Capture the cell that displays the provided text and extract its (X, Y) central coordinate. 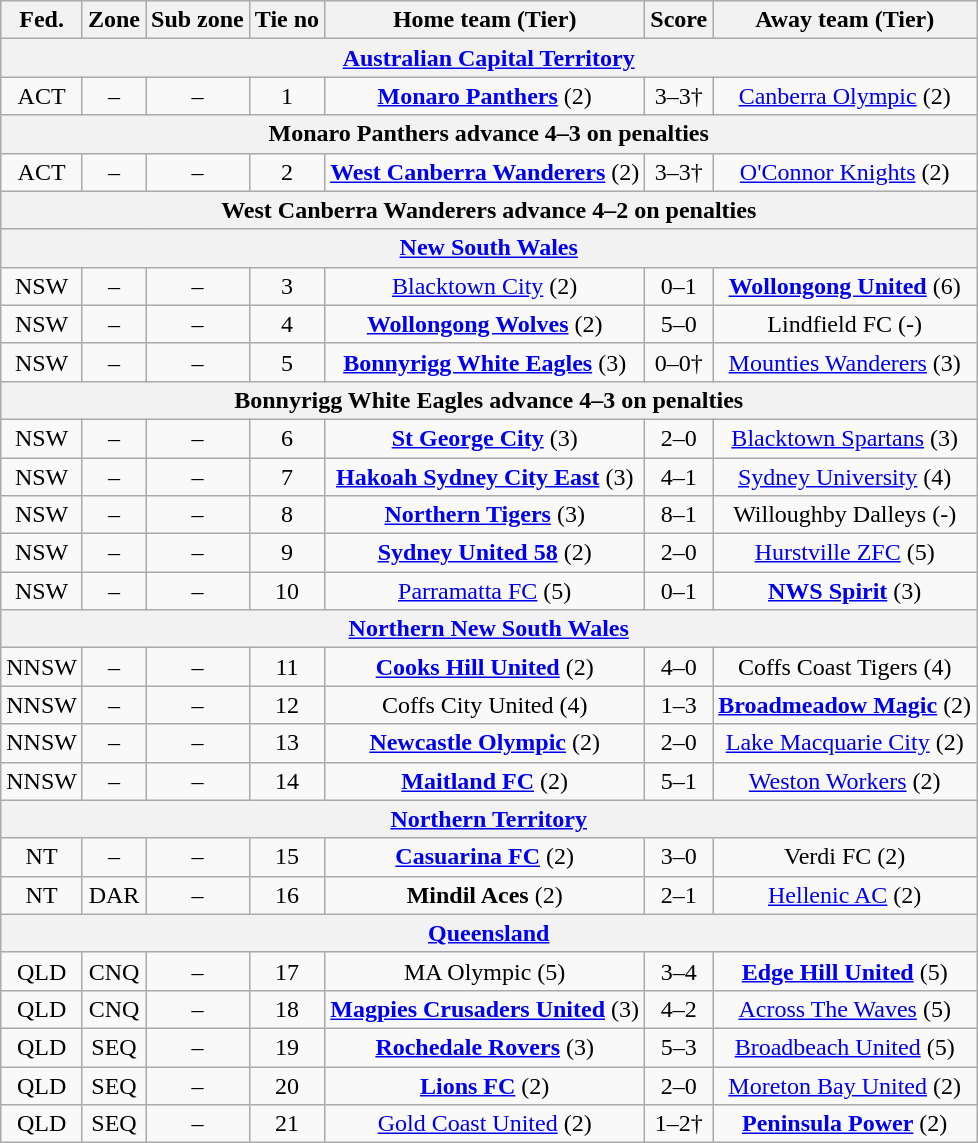
4 (286, 324)
Edge Hill United (5) (845, 971)
Coffs City United (4) (485, 705)
Casuarina FC (2) (485, 857)
Lake Macquarie City (2) (845, 743)
Hellenic AC (2) (845, 895)
Blacktown Spartans (3) (845, 438)
Northern Territory (489, 819)
Broadbeach United (5) (845, 1047)
Sydney University (4) (845, 477)
Verdi FC (2) (845, 857)
20 (286, 1085)
Moreton Bay United (2) (845, 1085)
NWS Spirit (3) (845, 591)
2 (286, 172)
Fed. (42, 20)
Wollongong United (6) (845, 286)
Hakoah Sydney City East (3) (485, 477)
St George City (3) (485, 438)
18 (286, 1009)
3–4 (679, 971)
Sub zone (198, 20)
4–0 (679, 667)
1 (286, 96)
Zone (114, 20)
12 (286, 705)
5–0 (679, 324)
Gold Coast United (2) (485, 1124)
6 (286, 438)
Rochedale Rovers (3) (485, 1047)
Monaro Panthers (2) (485, 96)
Parramatta FC (5) (485, 591)
Canberra Olympic (2) (845, 96)
8 (286, 515)
Lions FC (2) (485, 1085)
2–1 (679, 895)
3–0 (679, 857)
Willoughby Dalleys (-) (845, 515)
Broadmeadow Magic (2) (845, 705)
Northern Tigers (3) (485, 515)
14 (286, 781)
13 (286, 743)
New South Wales (489, 248)
MA Olympic (5) (485, 971)
O'Connor Knights (2) (845, 172)
Newcastle Olympic (2) (485, 743)
Bonnyrigg White Eagles (3) (485, 362)
Cooks Hill United (2) (485, 667)
Tie no (286, 20)
9 (286, 553)
4–1 (679, 477)
19 (286, 1047)
Blacktown City (2) (485, 286)
Weston Workers (2) (845, 781)
Magpies Crusaders United (3) (485, 1009)
Across The Waves (5) (845, 1009)
17 (286, 971)
4–2 (679, 1009)
Mounties Wanderers (3) (845, 362)
DAR (114, 895)
Lindfield FC (-) (845, 324)
5–3 (679, 1047)
Mindil Aces (2) (485, 895)
Score (679, 20)
10 (286, 591)
West Canberra Wanderers (2) (485, 172)
21 (286, 1124)
0–0† (679, 362)
16 (286, 895)
7 (286, 477)
Sydney United 58 (2) (485, 553)
1–2† (679, 1124)
5–1 (679, 781)
Bonnyrigg White Eagles advance 4–3 on penalties (489, 400)
5 (286, 362)
11 (286, 667)
Home team (Tier) (485, 20)
West Canberra Wanderers advance 4–2 on penalties (489, 210)
Hurstville ZFC (5) (845, 553)
Peninsula Power (2) (845, 1124)
15 (286, 857)
Wollongong Wolves (2) (485, 324)
Coffs Coast Tigers (4) (845, 667)
Queensland (489, 933)
Away team (Tier) (845, 20)
Monaro Panthers advance 4–3 on penalties (489, 134)
Maitland FC (2) (485, 781)
1–3 (679, 705)
Australian Capital Territory (489, 58)
8–1 (679, 515)
3 (286, 286)
Northern New South Wales (489, 629)
